Identify which cell holds the provided text, then report its [X, Y] central coordinate. 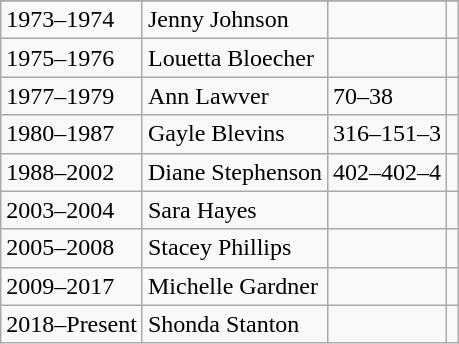
2005–2008 [72, 248]
402–402–4 [388, 172]
1980–1987 [72, 134]
Stacey Phillips [234, 248]
1977–1979 [72, 96]
70–38 [388, 96]
2018–Present [72, 324]
Sara Hayes [234, 210]
1988–2002 [72, 172]
2003–2004 [72, 210]
Michelle Gardner [234, 286]
Ann Lawver [234, 96]
Diane Stephenson [234, 172]
2009–2017 [72, 286]
Gayle Blevins [234, 134]
Jenny Johnson [234, 20]
1973–1974 [72, 20]
Louetta Bloecher [234, 58]
Shonda Stanton [234, 324]
316–151–3 [388, 134]
1975–1976 [72, 58]
